Pinpoint the cell where the given text exists, returning its (x, y) midpoint coordinate. 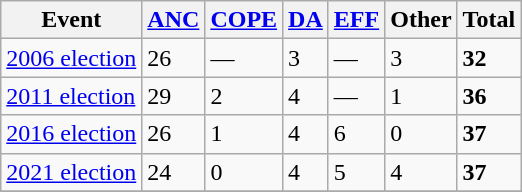
5 (356, 172)
ANC (174, 20)
24 (174, 172)
DA (306, 20)
36 (489, 96)
29 (174, 96)
2 (244, 96)
Total (489, 20)
2021 election (72, 172)
2016 election (72, 134)
EFF (356, 20)
2011 election (72, 96)
6 (356, 134)
2006 election (72, 58)
Other (421, 20)
Event (72, 20)
32 (489, 58)
COPE (244, 20)
